Extract the (X, Y) coordinate from the center of the cell holding the provided text.  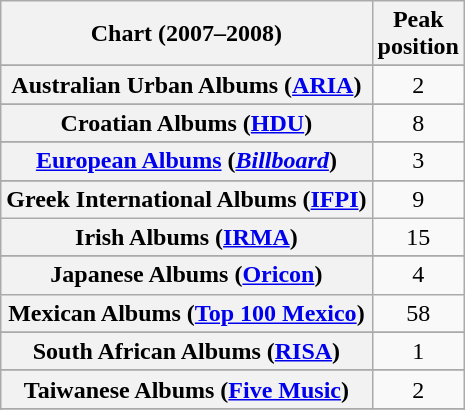
European Albums (Billboard) (186, 161)
Australian Urban Albums (ARIA) (186, 85)
Peakposition (418, 34)
Greek International Albums (IFPI) (186, 199)
Croatian Albums (HDU) (186, 123)
4 (418, 275)
58 (418, 313)
1 (418, 351)
South African Albums (RISA) (186, 351)
Mexican Albums (Top 100 Mexico) (186, 313)
Japanese Albums (Oricon) (186, 275)
8 (418, 123)
9 (418, 199)
15 (418, 237)
Taiwanese Albums (Five Music) (186, 389)
Irish Albums (IRMA) (186, 237)
3 (418, 161)
Chart (2007–2008) (186, 34)
